Detect which cell encompasses the target text, then output its (X, Y) center coordinate. 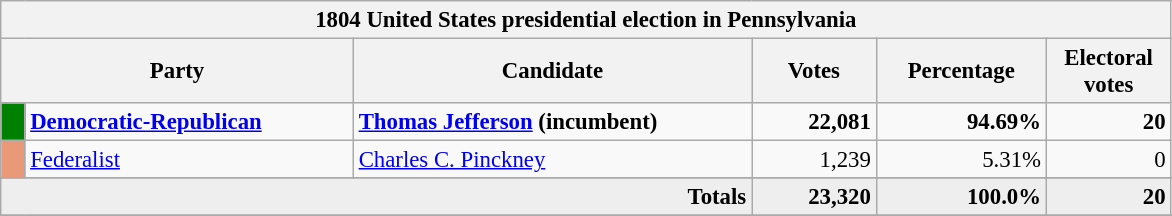
1804 United States presidential election in Pennsylvania (586, 20)
5.31% (961, 160)
22,081 (814, 122)
1,239 (814, 160)
100.0% (961, 197)
Electoral votes (1108, 72)
Thomas Jefferson (incumbent) (552, 122)
23,320 (814, 197)
Candidate (552, 72)
Democratic-Republican (189, 122)
Totals (376, 197)
Percentage (961, 72)
Party (178, 72)
Charles C. Pinckney (552, 160)
Votes (814, 72)
0 (1108, 160)
94.69% (961, 122)
Federalist (189, 160)
